Find where the given text appears and provide that cell's center as (x, y) coordinate. 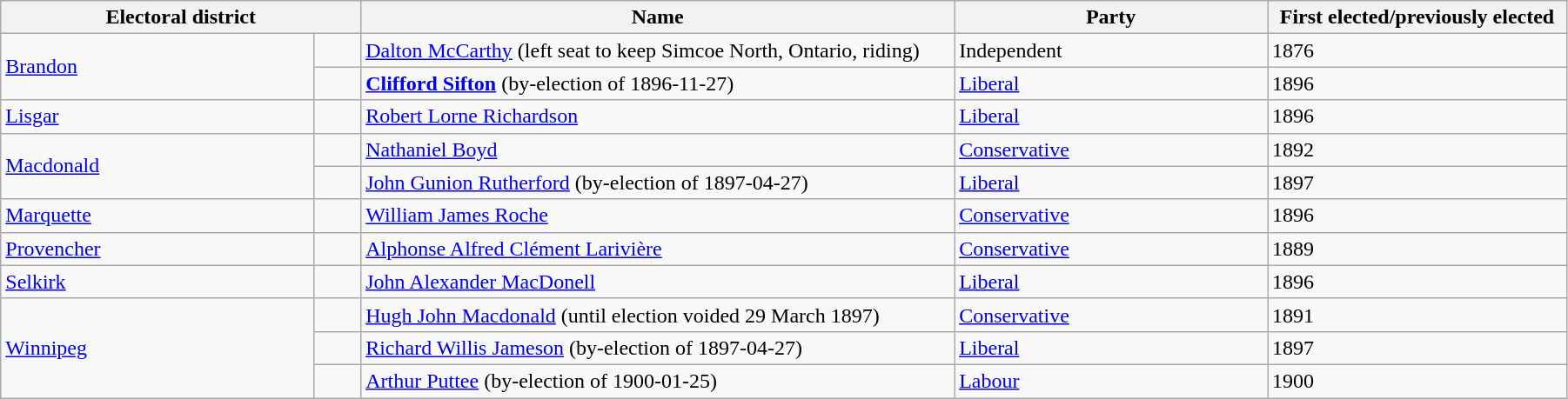
Provencher (157, 249)
1876 (1417, 50)
Electoral district (181, 17)
Brandon (157, 67)
Labour (1111, 381)
Arthur Puttee (by-election of 1900-01-25) (658, 381)
Name (658, 17)
John Alexander MacDonell (658, 282)
Clifford Sifton (by-election of 1896-11-27) (658, 83)
Selkirk (157, 282)
Richard Willis Jameson (by-election of 1897-04-27) (658, 348)
1889 (1417, 249)
First elected/previously elected (1417, 17)
Dalton McCarthy (left seat to keep Simcoe North, Ontario, riding) (658, 50)
William James Roche (658, 216)
Nathaniel Boyd (658, 150)
1891 (1417, 315)
1900 (1417, 381)
Winnipeg (157, 348)
Independent (1111, 50)
Party (1111, 17)
Lisgar (157, 116)
Marquette (157, 216)
Alphonse Alfred Clément Larivière (658, 249)
1892 (1417, 150)
Hugh John Macdonald (until election voided 29 March 1897) (658, 315)
Robert Lorne Richardson (658, 116)
John Gunion Rutherford (by-election of 1897-04-27) (658, 183)
Macdonald (157, 166)
